Pinpoint the cell where the given text exists, returning its [x, y] midpoint coordinate. 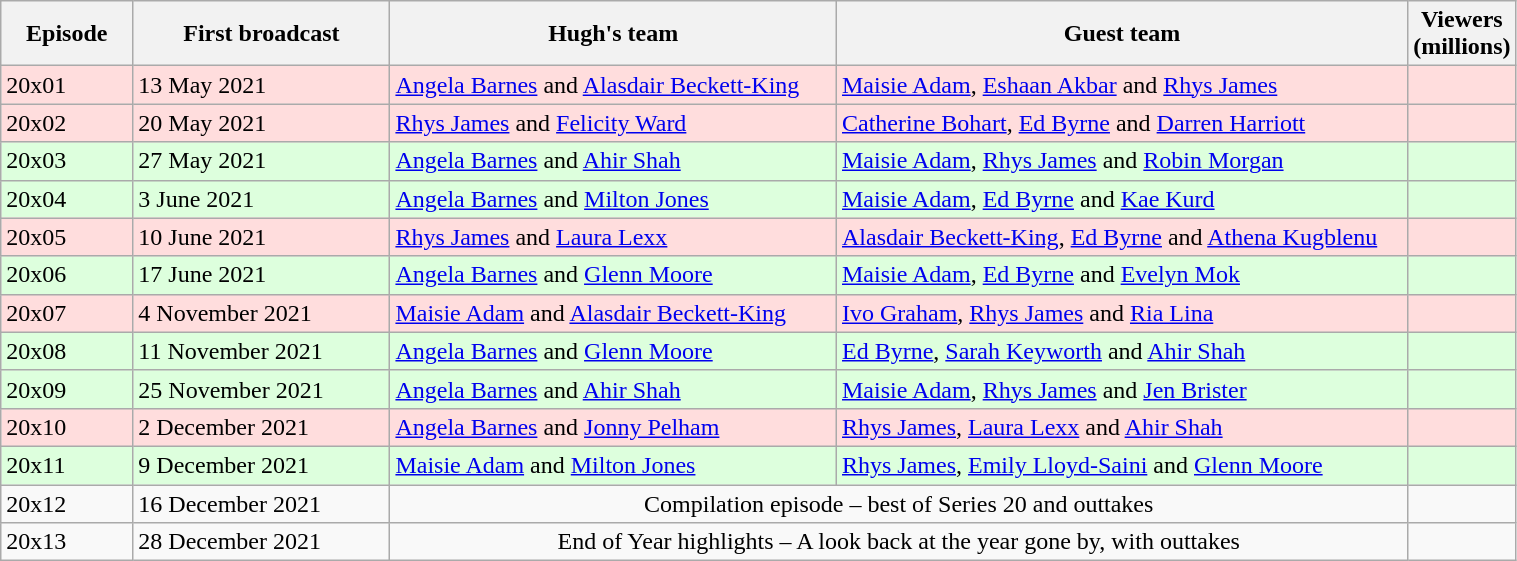
End of Year highlights – A look back at the year gone by, with outtakes [899, 542]
Ed Byrne, Sarah Keyworth and Ahir Shah [1122, 351]
Rhys James, Emily Lloyd-Saini and Glenn Moore [1122, 465]
20x02 [67, 123]
11 November 2021 [262, 351]
16 December 2021 [262, 503]
10 June 2021 [262, 237]
20x12 [67, 503]
Angela Barnes and Alasdair Beckett-King [614, 85]
20x13 [67, 542]
First broadcast [262, 34]
Hugh's team [614, 34]
20x09 [67, 389]
Maisie Adam, Rhys James and Jen Brister [1122, 389]
20 May 2021 [262, 123]
20x03 [67, 161]
2 December 2021 [262, 427]
20x10 [67, 427]
Alasdair Beckett-King, Ed Byrne and Athena Kugblenu [1122, 237]
Maisie Adam and Alasdair Beckett-King [614, 313]
Maisie Adam, Rhys James and Robin Morgan [1122, 161]
13 May 2021 [262, 85]
Maisie Adam and Milton Jones [614, 465]
20x01 [67, 85]
Guest team [1122, 34]
3 June 2021 [262, 199]
17 June 2021 [262, 275]
28 December 2021 [262, 542]
Maisie Adam, Ed Byrne and Evelyn Mok [1122, 275]
Catherine Bohart, Ed Byrne and Darren Harriott [1122, 123]
4 November 2021 [262, 313]
20x05 [67, 237]
20x06 [67, 275]
20x08 [67, 351]
9 December 2021 [262, 465]
27 May 2021 [262, 161]
Viewers(millions) [1462, 34]
Episode [67, 34]
Angela Barnes and Milton Jones [614, 199]
Compilation episode – best of Series 20 and outtakes [899, 503]
20x04 [67, 199]
Maisie Adam, Eshaan Akbar and Rhys James [1122, 85]
25 November 2021 [262, 389]
20x11 [67, 465]
Maisie Adam, Ed Byrne and Kae Kurd [1122, 199]
Rhys James and Laura Lexx [614, 237]
Angela Barnes and Jonny Pelham [614, 427]
Ivo Graham, Rhys James and Ria Lina [1122, 313]
Rhys James, Laura Lexx and Ahir Shah [1122, 427]
20x07 [67, 313]
Rhys James and Felicity Ward [614, 123]
